Scan for the cell matching the given text and deliver its [x, y] coordinate at center. 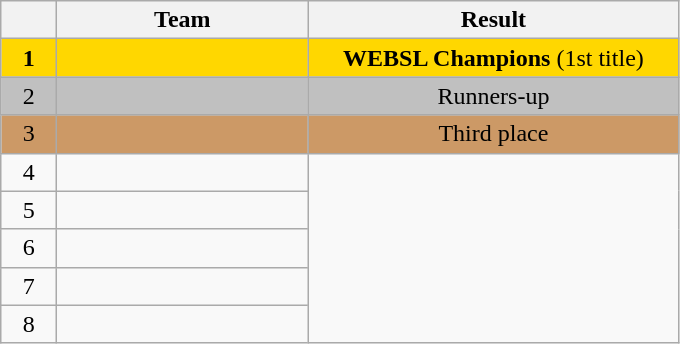
WEBSL Champions (1st title) [494, 58]
3 [29, 134]
8 [29, 324]
7 [29, 286]
5 [29, 210]
Team [182, 20]
Result [494, 20]
Third place [494, 134]
Runners-up [494, 96]
6 [29, 248]
1 [29, 58]
2 [29, 96]
4 [29, 172]
